Extract the [x, y] coordinate from the center of the cell holding the provided text.  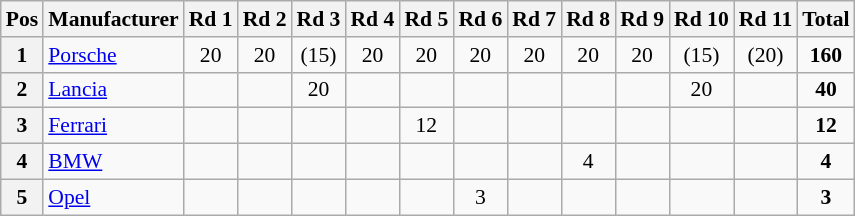
160 [826, 55]
40 [826, 90]
Rd 2 [265, 19]
Rd 6 [480, 19]
Pos [22, 19]
Rd 9 [642, 19]
Rd 8 [588, 19]
Ferrari [113, 126]
2 [22, 90]
(20) [766, 55]
BMW [113, 162]
Rd 3 [319, 19]
1 [22, 55]
Rd 4 [372, 19]
Rd 1 [211, 19]
Lancia [113, 90]
Rd 7 [534, 19]
Rd 10 [702, 19]
Rd 11 [766, 19]
Total [826, 19]
Opel [113, 197]
Porsche [113, 55]
5 [22, 197]
Rd 5 [426, 19]
Manufacturer [113, 19]
